Detect which cell encompasses the target text, then output its (x, y) center coordinate. 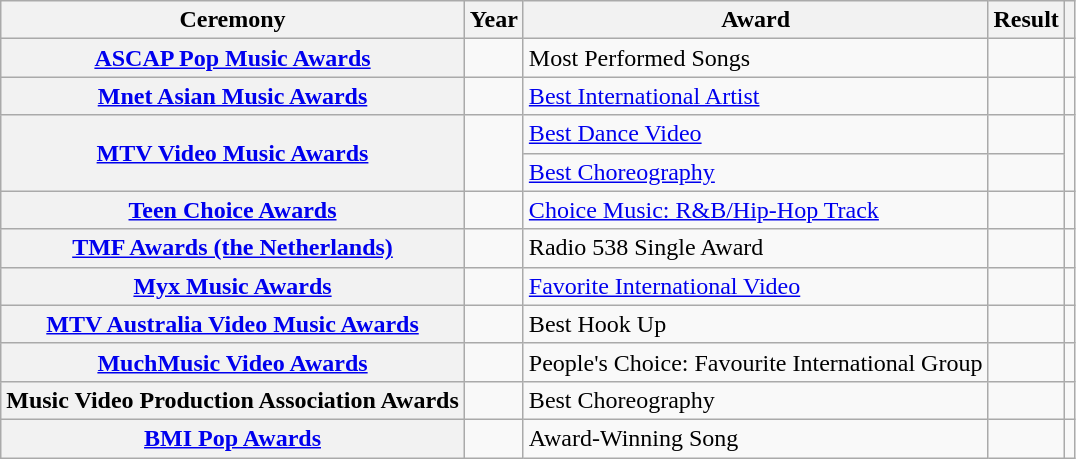
BMI Pop Awards (233, 438)
Most Performed Songs (756, 58)
Myx Music Awards (233, 286)
Result (1026, 20)
MTV Australia Video Music Awards (233, 324)
Best Hook Up (756, 324)
MTV Video Music Awards (233, 153)
Radio 538 Single Award (756, 248)
Choice Music: R&B/Hip-Hop Track (756, 210)
Ceremony (233, 20)
Teen Choice Awards (233, 210)
Mnet Asian Music Awards (233, 96)
TMF Awards (the Netherlands) (233, 248)
Award (756, 20)
Favorite International Video (756, 286)
Best International Artist (756, 96)
Best Dance Video (756, 134)
ASCAP Pop Music Awards (233, 58)
People's Choice: Favourite International Group (756, 362)
Year (494, 20)
Music Video Production Association Awards (233, 400)
MuchMusic Video Awards (233, 362)
Award-Winning Song (756, 438)
